Provide the (x, y) coordinate of the cell's center where the given text is located.  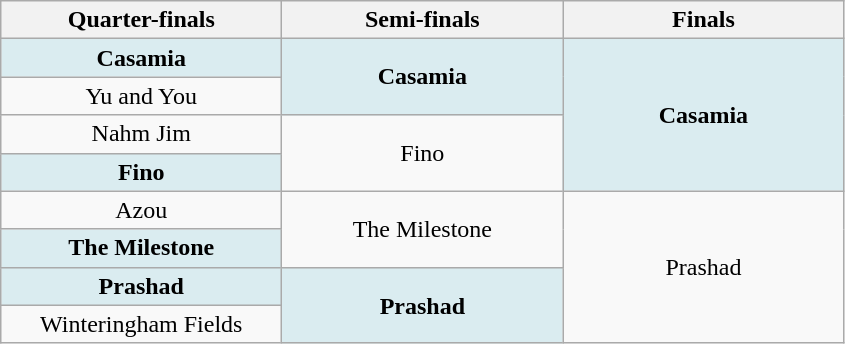
Semi-finals (422, 20)
Winteringham Fields (142, 324)
Quarter-finals (142, 20)
Yu and You (142, 96)
Azou (142, 210)
Finals (704, 20)
Nahm Jim (142, 134)
